Find where the given text appears and provide that cell's center as (x, y) coordinate. 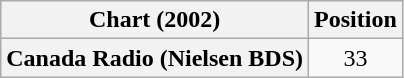
Chart (2002) (155, 20)
33 (356, 58)
Position (356, 20)
Canada Radio (Nielsen BDS) (155, 58)
